Output the (X, Y) coordinate of the center of the cell containing the given text.  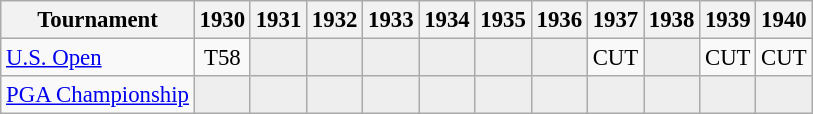
1938 (672, 20)
1933 (391, 20)
1934 (447, 20)
1937 (615, 20)
1936 (559, 20)
1931 (278, 20)
1935 (503, 20)
Tournament (98, 20)
U.S. Open (98, 58)
1940 (784, 20)
T58 (222, 58)
PGA Championship (98, 95)
1930 (222, 20)
1939 (728, 20)
1932 (335, 20)
